Identify which cell holds the provided text, then report its [x, y] central coordinate. 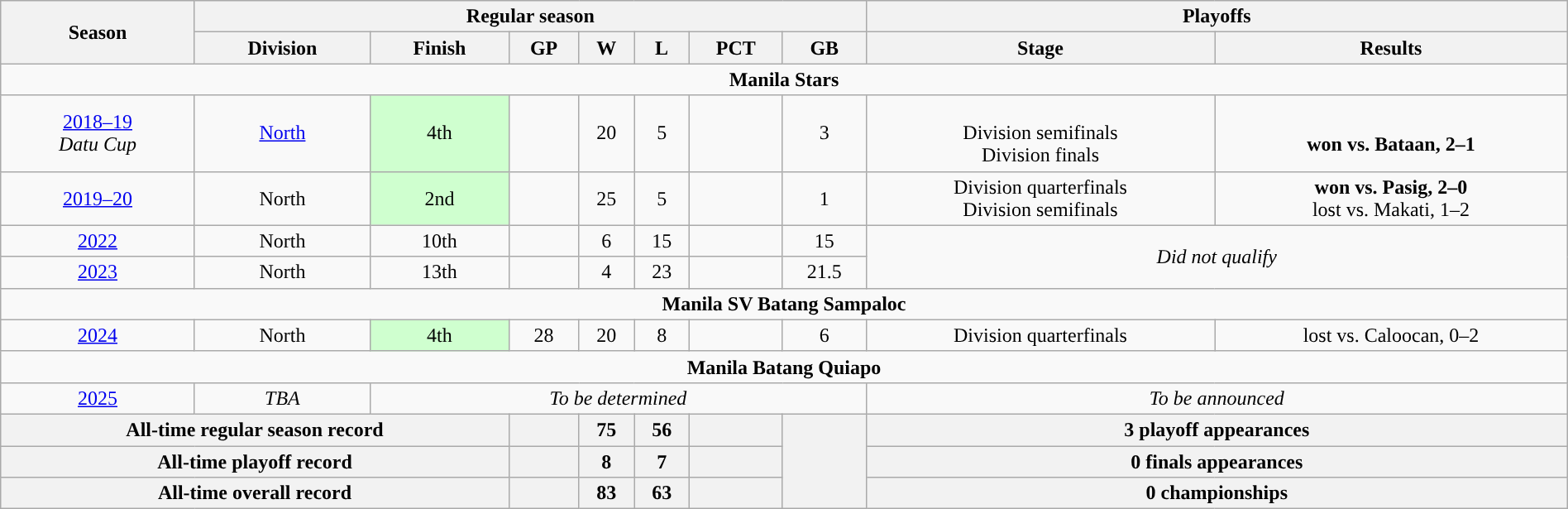
Division quarterfinalsDivision semifinals [1040, 199]
Season [98, 32]
To be determined [619, 398]
L [662, 48]
GP [544, 48]
7 [662, 461]
2nd [440, 199]
TBA [282, 398]
83 [607, 493]
21.5 [824, 272]
2018–19 Datu Cup [98, 133]
Finish [440, 48]
2019–20 [98, 199]
won vs. Pasig, 2–0lost vs. Makati, 1–2 [1391, 199]
All-time overall record [255, 493]
W [607, 48]
Playoffs [1217, 17]
2024 [98, 335]
3 [824, 133]
Division semifinalsDivision finals [1040, 133]
2023 [98, 272]
All-time regular season record [255, 430]
1 [824, 199]
All-time playoff record [255, 461]
Did not qualify [1217, 257]
3 playoff appearances [1217, 430]
Results [1391, 48]
0 championships [1217, 493]
GB [824, 48]
2025 [98, 398]
lost vs. Caloocan, 0–2 [1391, 335]
56 [662, 430]
4 [607, 272]
Regular season [530, 17]
Manila Stars [784, 79]
10th [440, 241]
Stage [1040, 48]
Manila SV Batang Sampaloc [784, 304]
13th [440, 272]
won vs. Bataan, 2–1 [1391, 133]
Division quarterfinals [1040, 335]
PCT [736, 48]
0 finals appearances [1217, 461]
Manila Batang Quiapo [784, 367]
75 [607, 430]
23 [662, 272]
25 [607, 199]
28 [544, 335]
63 [662, 493]
Division [282, 48]
To be announced [1217, 398]
2022 [98, 241]
